Extract the (x, y) coordinate from the center of the cell holding the provided text.  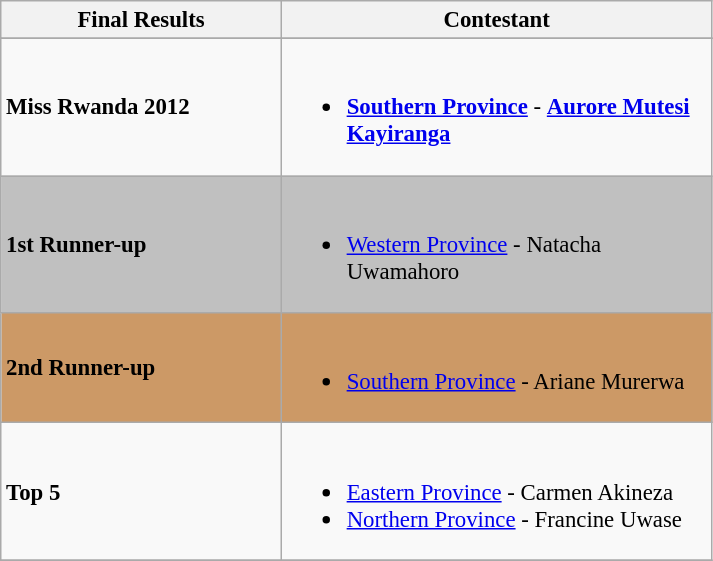
Top 5 (142, 492)
Eastern Province - Carmen AkinezaNorthern Province - Francine Uwase (496, 492)
2nd Runner-up (142, 368)
Contestant (496, 20)
Southern Province - Ariane Murerwa (496, 368)
Miss Rwanda 2012 (142, 108)
Final Results (142, 20)
Southern Province - Aurore Mutesi Kayiranga (496, 108)
1st Runner-up (142, 244)
Western Province - Natacha Uwamahoro (496, 244)
